Return the [x, y] coordinate for the center point of the cell that contains the specified text.  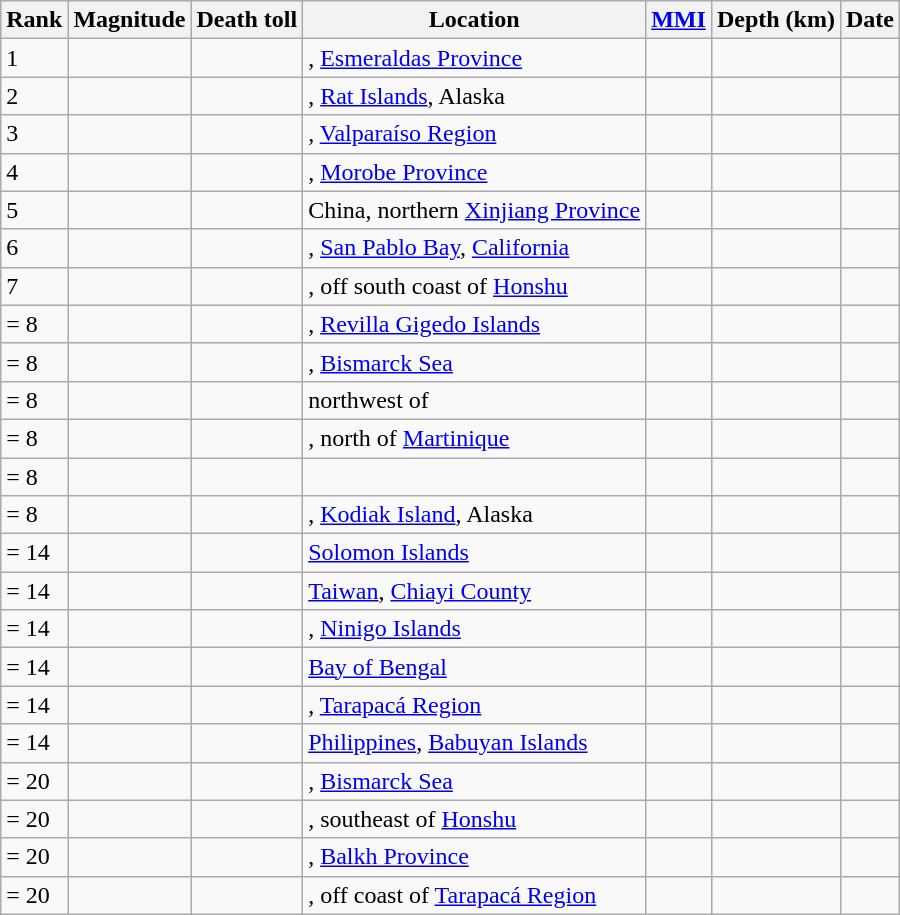
6 [34, 248]
Location [474, 20]
MMI [679, 20]
5 [34, 210]
Depth (km) [776, 20]
, Rat Islands, Alaska [474, 96]
, Kodiak Island, Alaska [474, 515]
, Ninigo Islands [474, 629]
Magnitude [130, 20]
Bay of Bengal [474, 667]
China, northern Xinjiang Province [474, 210]
Date [870, 20]
, Esmeraldas Province [474, 58]
Solomon Islands [474, 553]
, Tarapacá Region [474, 705]
, Balkh Province [474, 857]
, Revilla Gigedo Islands [474, 324]
Death toll [247, 20]
1 [34, 58]
northwest of [474, 400]
7 [34, 286]
2 [34, 96]
Taiwan, Chiayi County [474, 591]
, off south coast of Honshu [474, 286]
Philippines, Babuyan Islands [474, 743]
, Valparaíso Region [474, 134]
, southeast of Honshu [474, 819]
, north of Martinique [474, 438]
3 [34, 134]
4 [34, 172]
, off coast of Tarapacá Region [474, 895]
Rank [34, 20]
, Morobe Province [474, 172]
, San Pablo Bay, California [474, 248]
